Search for the cell housing the specified text and yield its (x, y) center coordinate. 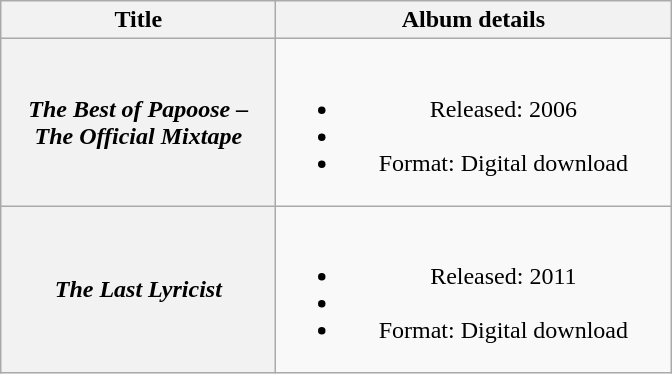
Released: 2011Format: Digital download (474, 290)
Title (138, 20)
The Best of Papoose – The Official Mixtape (138, 122)
The Last Lyricist (138, 290)
Album details (474, 20)
Released: 2006Format: Digital download (474, 122)
